Locate the cell with the specified text and output its [X, Y] center coordinate. 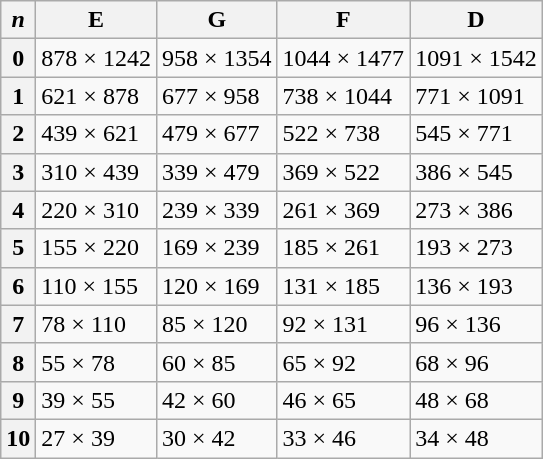
27 × 39 [96, 438]
92 × 131 [344, 324]
G [216, 20]
1091 × 1542 [476, 58]
78 × 110 [96, 324]
6 [18, 286]
33 × 46 [344, 438]
46 × 65 [344, 400]
0 [18, 58]
677 × 958 [216, 96]
34 × 48 [476, 438]
339 × 479 [216, 172]
30 × 42 [216, 438]
545 × 771 [476, 134]
F [344, 20]
479 × 677 [216, 134]
7 [18, 324]
185 × 261 [344, 248]
239 × 339 [216, 210]
155 × 220 [96, 248]
1044 × 1477 [344, 58]
110 × 155 [96, 286]
68 × 96 [476, 362]
55 × 78 [96, 362]
9 [18, 400]
310 × 439 [96, 172]
261 × 369 [344, 210]
1 [18, 96]
85 × 120 [216, 324]
2 [18, 134]
n [18, 20]
131 × 185 [344, 286]
120 × 169 [216, 286]
8 [18, 362]
771 × 1091 [476, 96]
193 × 273 [476, 248]
4 [18, 210]
369 × 522 [344, 172]
42 × 60 [216, 400]
220 × 310 [96, 210]
D [476, 20]
10 [18, 438]
273 × 386 [476, 210]
958 × 1354 [216, 58]
878 × 1242 [96, 58]
96 × 136 [476, 324]
65 × 92 [344, 362]
522 × 738 [344, 134]
39 × 55 [96, 400]
48 × 68 [476, 400]
439 × 621 [96, 134]
3 [18, 172]
E [96, 20]
738 × 1044 [344, 96]
136 × 193 [476, 286]
5 [18, 248]
386 × 545 [476, 172]
621 × 878 [96, 96]
169 × 239 [216, 248]
60 × 85 [216, 362]
